Locate the cell with the specified text and output its [x, y] center coordinate. 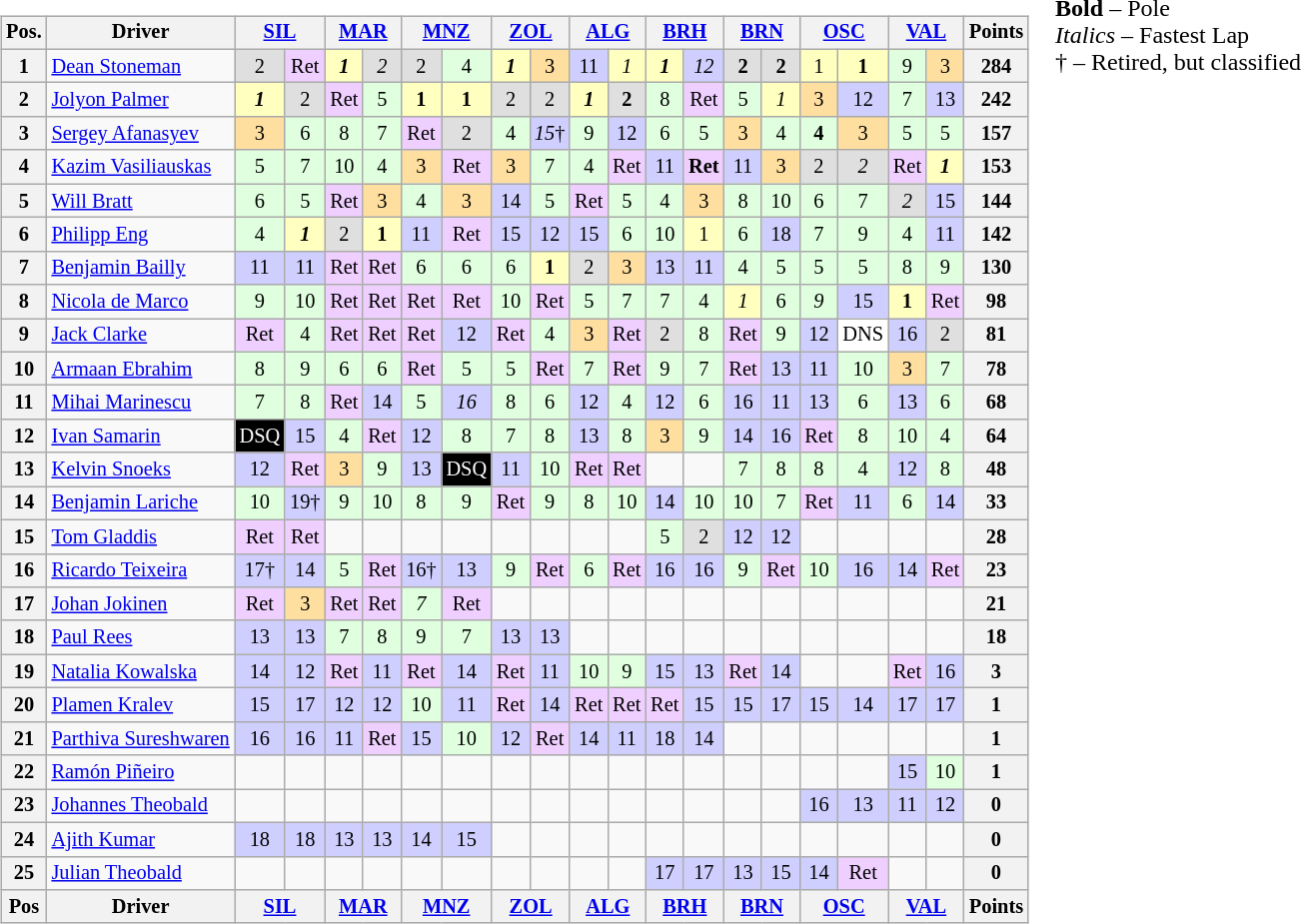
Ivan Samarin [141, 437]
Philipp Eng [141, 235]
Natalia Kowalska [141, 671]
78 [996, 369]
22 [24, 772]
17† [260, 570]
Ricardo Teixeira [141, 570]
142 [996, 235]
Kazim Vasiliauskas [141, 167]
Plamen Kralev [141, 705]
Parthiva Sureshwaren [141, 738]
Johannes Theobald [141, 806]
Pos. [24, 33]
157 [996, 134]
24 [24, 839]
242 [996, 100]
144 [996, 201]
Johan Jokinen [141, 604]
64 [996, 437]
Nicola de Marco [141, 302]
98 [996, 302]
Paul Rees [141, 637]
DNS [862, 336]
Benjamin Lariche [141, 503]
Jolyon Palmer [141, 100]
19† [305, 503]
15† [550, 134]
48 [996, 469]
Dean Stoneman [141, 66]
284 [996, 66]
Kelvin Snoeks [141, 469]
Ajith Kumar [141, 839]
28 [996, 536]
Jack Clarke [141, 336]
68 [996, 403]
153 [996, 167]
19 [24, 671]
Armaan Ebrahim [141, 369]
130 [996, 268]
20 [24, 705]
Mihai Marinescu [141, 403]
16† [421, 570]
33 [996, 503]
Benjamin Bailly [141, 268]
Julian Theobald [141, 873]
Ramón Piñeiro [141, 772]
81 [996, 336]
Sergey Afanasyev [141, 134]
Will Bratt [141, 201]
Pos [24, 907]
25 [24, 873]
Tom Gladdis [141, 536]
